Capture the cell that displays the provided text and extract its [x, y] central coordinate. 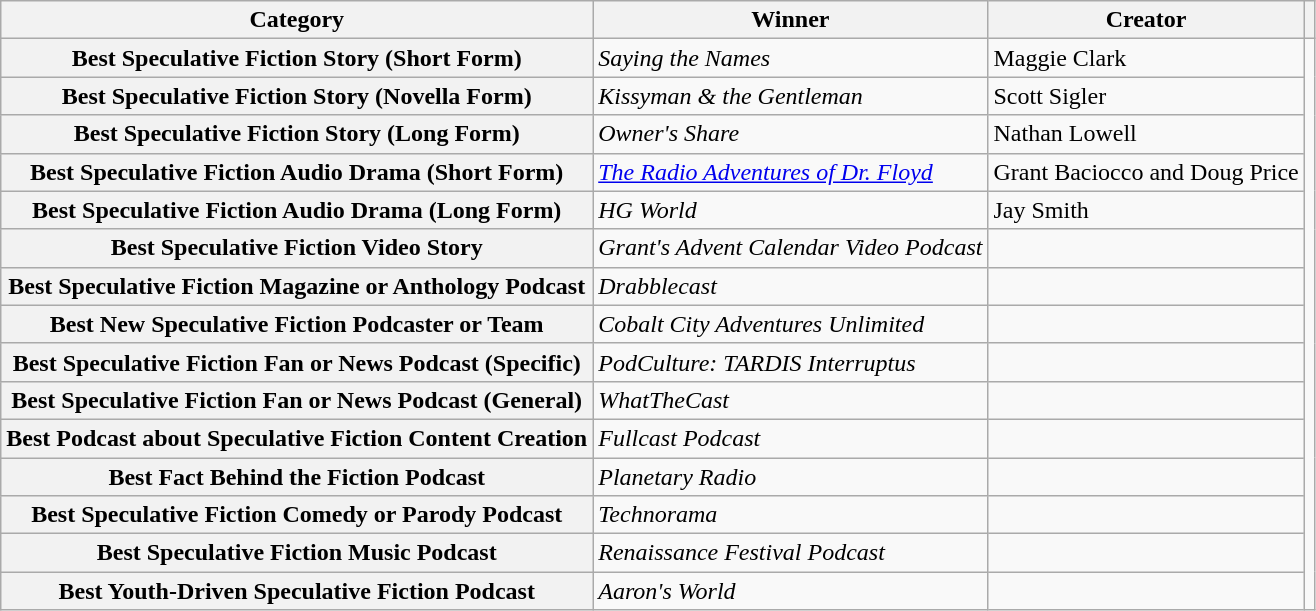
Kissyman & the Gentleman [790, 96]
Best Speculative Fiction Story (Novella Form) [297, 96]
HG World [790, 210]
Best New Speculative Fiction Podcaster or Team [297, 324]
Technorama [790, 515]
Best Speculative Fiction Audio Drama (Short Form) [297, 172]
Best Speculative Fiction Story (Short Form) [297, 58]
Best Fact Behind the Fiction Podcast [297, 477]
Jay Smith [1146, 210]
Cobalt City Adventures Unlimited [790, 324]
WhatTheCast [790, 400]
Aaron's World [790, 591]
Fullcast Podcast [790, 438]
Planetary Radio [790, 477]
Grant Baciocco and Doug Price [1146, 172]
Creator [1146, 20]
The Radio Adventures of Dr. Floyd [790, 172]
Nathan Lowell [1146, 134]
Best Speculative Fiction Magazine or Anthology Podcast [297, 286]
Saying the Names [790, 58]
Scott Sigler [1146, 96]
Maggie Clark [1146, 58]
PodCulture: TARDIS Interruptus [790, 362]
Best Speculative Fiction Video Story [297, 248]
Grant's Advent Calendar Video Podcast [790, 248]
Renaissance Festival Podcast [790, 553]
Best Speculative Fiction Fan or News Podcast (Specific) [297, 362]
Best Speculative Fiction Comedy or Parody Podcast [297, 515]
Best Speculative Fiction Music Podcast [297, 553]
Best Podcast about Speculative Fiction Content Creation [297, 438]
Best Youth-Driven Speculative Fiction Podcast [297, 591]
Best Speculative Fiction Story (Long Form) [297, 134]
Best Speculative Fiction Audio Drama (Long Form) [297, 210]
Category [297, 20]
Drabblecast [790, 286]
Owner's Share [790, 134]
Winner [790, 20]
Best Speculative Fiction Fan or News Podcast (General) [297, 400]
